Capture the cell that displays the provided text and extract its [X, Y] central coordinate. 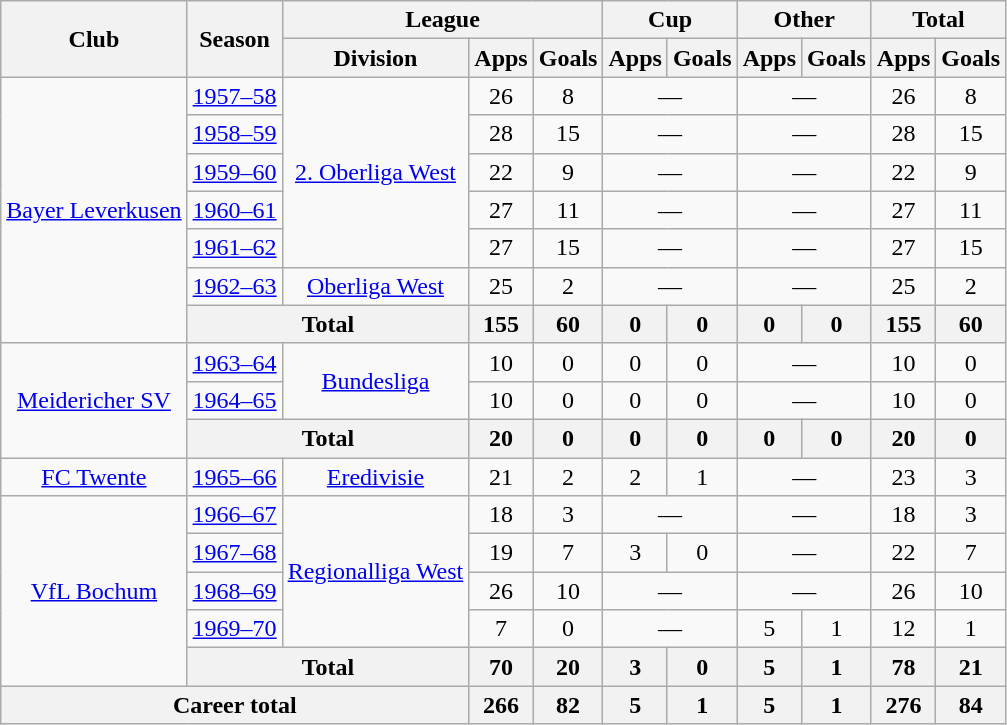
2. Oberliga West [376, 172]
Eredivisie [376, 477]
Club [94, 39]
78 [903, 667]
Career total [235, 705]
1959–60 [234, 172]
70 [501, 667]
Bayer Leverkusen [94, 210]
1967–68 [234, 553]
Regionalliga West [376, 572]
Bundesliga [376, 381]
VfL Bochum [94, 591]
1963–64 [234, 362]
1964–65 [234, 400]
1966–67 [234, 515]
Meidericher SV [94, 400]
276 [903, 705]
84 [971, 705]
Cup [670, 20]
1960–61 [234, 210]
1969–70 [234, 629]
Division [376, 58]
1961–62 [234, 248]
FC Twente [94, 477]
23 [903, 477]
1957–58 [234, 96]
1962–63 [234, 286]
Season [234, 39]
266 [501, 705]
1968–69 [234, 591]
1958–59 [234, 134]
82 [568, 705]
1965–66 [234, 477]
19 [501, 553]
League [442, 20]
Oberliga West [376, 286]
Other [804, 20]
12 [903, 629]
